From the cell containing the given text, extract its center point as (x, y) coordinate. 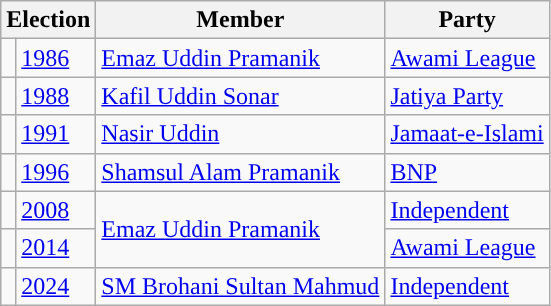
Jatiya Party (467, 96)
Nasir Uddin (240, 134)
1991 (56, 134)
1996 (56, 172)
Kafil Uddin Sonar (240, 96)
2008 (56, 210)
Party (467, 20)
2014 (56, 248)
Jamaat-e-Islami (467, 134)
Election (48, 20)
1988 (56, 96)
1986 (56, 58)
2024 (56, 286)
Shamsul Alam Pramanik (240, 172)
SM Brohani Sultan Mahmud (240, 286)
BNP (467, 172)
Member (240, 20)
